Extract the (X, Y) coordinate from the center of the cell holding the provided text.  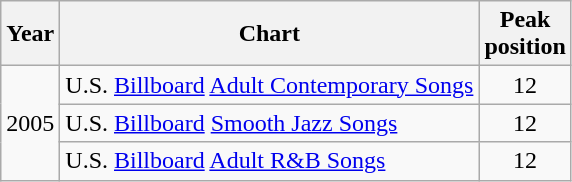
Peakposition (525, 34)
Year (30, 34)
U.S. Billboard Smooth Jazz Songs (270, 123)
U.S. Billboard Adult Contemporary Songs (270, 85)
U.S. Billboard Adult R&B Songs (270, 161)
Chart (270, 34)
2005 (30, 123)
